Identify which cell holds the provided text, then report its [x, y] central coordinate. 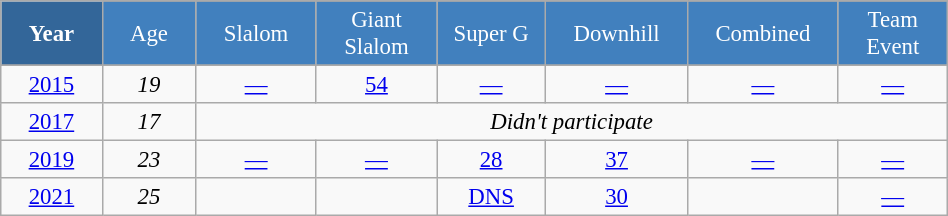
2021 [52, 197]
23 [149, 160]
2017 [52, 122]
Age [149, 34]
25 [149, 197]
GiantSlalom [376, 34]
17 [149, 122]
2019 [52, 160]
Didn't participate [572, 122]
Slalom [256, 34]
Year [52, 34]
37 [617, 160]
28 [492, 160]
2015 [52, 85]
54 [376, 85]
Team Event [892, 34]
Combined [762, 34]
30 [617, 197]
Downhill [617, 34]
Super G [492, 34]
DNS [492, 197]
19 [149, 85]
